Return (X, Y) of the center of cell containing provided text 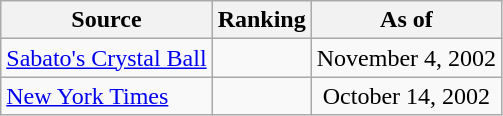
New York Times (106, 96)
Source (106, 20)
November 4, 2002 (406, 58)
Sabato's Crystal Ball (106, 58)
Ranking (262, 20)
October 14, 2002 (406, 96)
As of (406, 20)
